Pinpoint the cell where the given text exists, returning its (X, Y) midpoint coordinate. 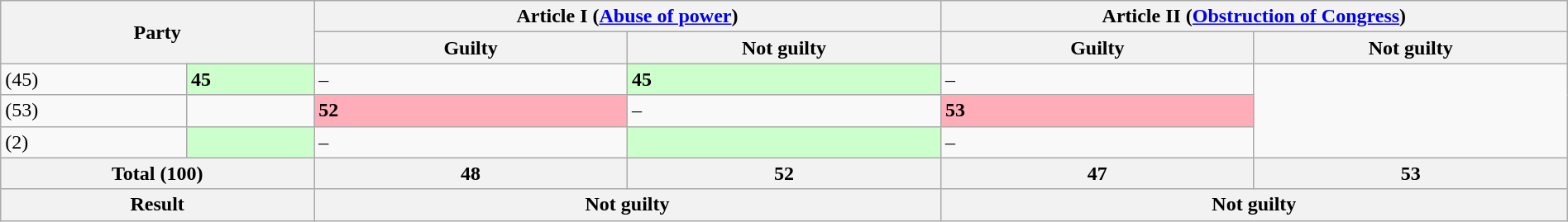
Total (100) (157, 173)
47 (1097, 173)
(53) (94, 111)
Party (157, 32)
(2) (94, 142)
(45) (94, 79)
48 (471, 173)
Article II (Obstruction of Congress) (1254, 17)
Result (157, 205)
Article I (Abuse of power) (628, 17)
